Pinpoint the cell where the given text exists, returning its (X, Y) midpoint coordinate. 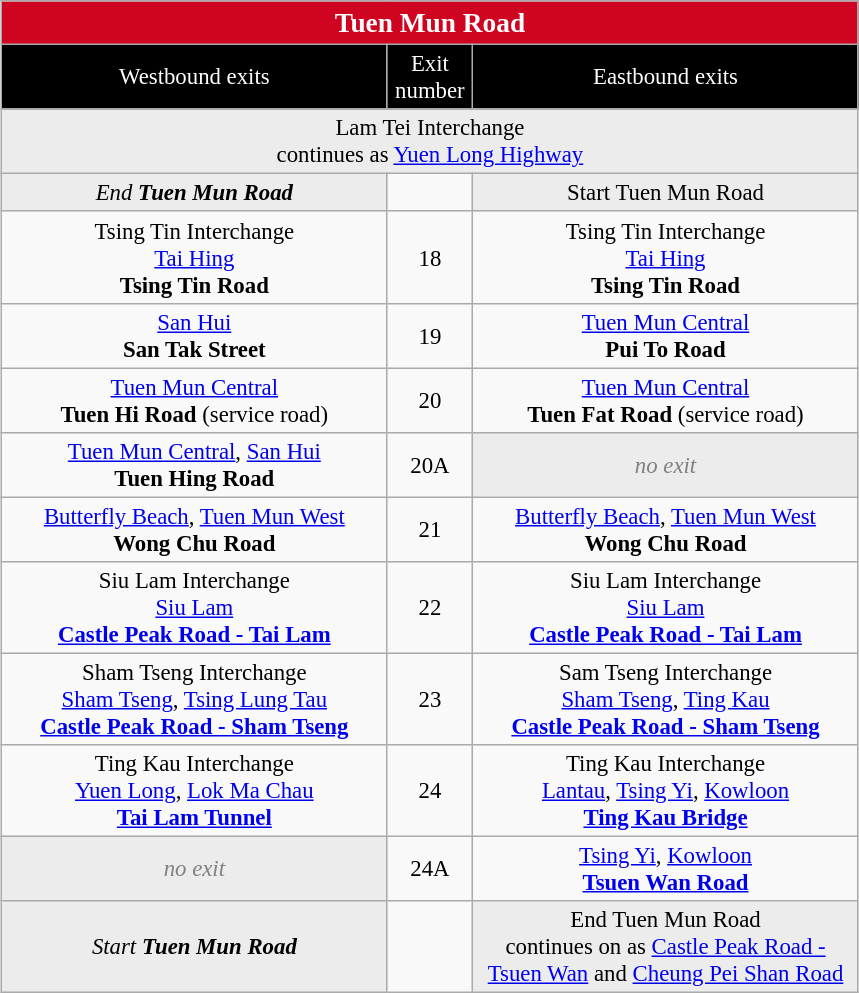
18 (430, 258)
Ting Kau InterchangeYuen Long, Lok Ma ChauTai Lam Tunnel (195, 791)
Sham Tseng InterchangeSham Tseng, Tsing Lung TauCastle Peak Road - Sham Tseng (195, 699)
Westbound exits (195, 78)
24 (430, 791)
22 (430, 608)
Eastbound exits (666, 78)
End Tuen Mun Road (195, 193)
Tuen Mun CentralPui To Road (666, 336)
23 (430, 699)
Ting Kau InterchangeLantau, Tsing Yi, KowloonTing Kau Bridge (666, 791)
24A (430, 868)
Tuen Mun Central, San HuiTuen Hing Road (195, 464)
19 (430, 336)
Tsing Yi, KowloonTsuen Wan Road (666, 868)
Tuen Mun CentralTuen Fat Road (service road) (666, 400)
Tuen Mun CentralTuen Hi Road (service road) (195, 400)
Lam Tei Interchange continues as Yuen Long Highway (430, 142)
End Tuen Mun Road continues on as Castle Peak Road - Tsuen Wan and Cheung Pei Shan Road (666, 947)
Exit number (430, 78)
San HuiSan Tak Street (195, 336)
21 (430, 530)
20 (430, 400)
Tuen Mun Road (430, 23)
20A (430, 464)
Sam Tseng InterchangeSham Tseng, Ting KauCastle Peak Road - Sham Tseng (666, 699)
